Search for the cell housing the specified text and yield its (X, Y) center coordinate. 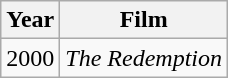
The Redemption (144, 58)
2000 (30, 58)
Film (144, 20)
Year (30, 20)
